Output the [x, y] coordinate of the center of the cell containing the given text.  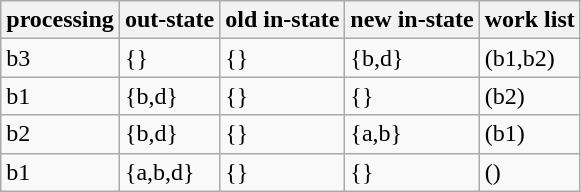
(b1,b2) [530, 58]
old in-state [282, 20]
b3 [60, 58]
out-state [169, 20]
() [530, 172]
(b1) [530, 134]
b2 [60, 134]
(b2) [530, 96]
{a,b,d} [169, 172]
work list [530, 20]
new in-state [412, 20]
{a,b} [412, 134]
processing [60, 20]
